From the cell containing the given text, extract its center point as [x, y] coordinate. 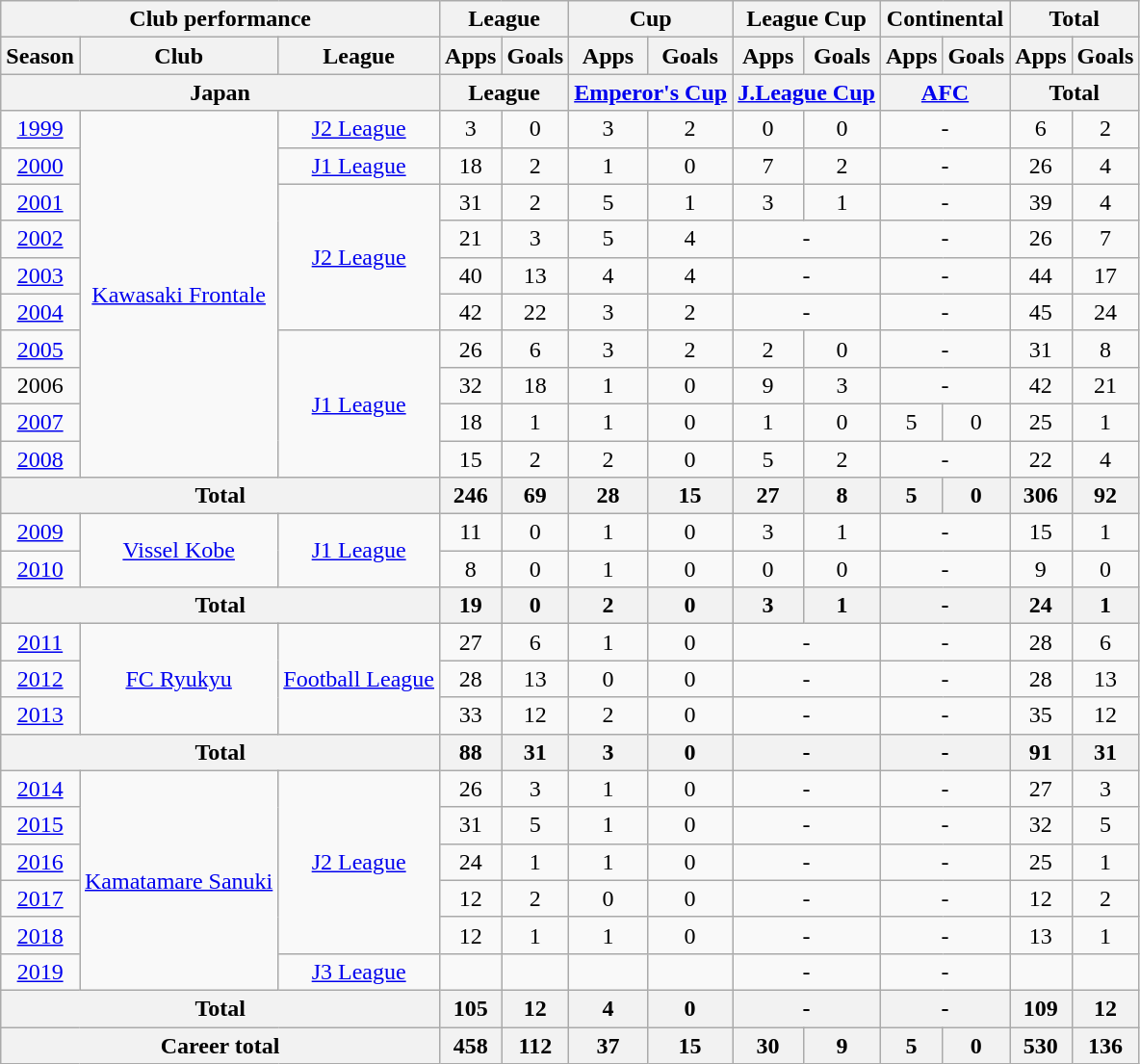
2013 [40, 715]
League Cup [807, 19]
246 [471, 496]
88 [471, 752]
Football League [359, 679]
FC Ryukyu [178, 679]
35 [1041, 715]
2000 [40, 166]
2017 [40, 898]
45 [1041, 312]
37 [609, 1045]
Season [40, 56]
Emperor's Cup [651, 92]
91 [1041, 752]
2011 [40, 642]
2002 [40, 239]
J.League Cup [807, 92]
2009 [40, 532]
2007 [40, 422]
2019 [40, 972]
2008 [40, 459]
2014 [40, 789]
2003 [40, 275]
2005 [40, 349]
40 [471, 275]
2006 [40, 385]
11 [471, 532]
Club [178, 56]
19 [471, 606]
Kawasaki Frontale [178, 295]
306 [1041, 496]
AFC [945, 92]
2004 [40, 312]
Kamatamare Sanuki [178, 880]
109 [1041, 1008]
Cup [651, 19]
44 [1041, 275]
39 [1041, 202]
458 [471, 1045]
2018 [40, 935]
112 [535, 1045]
33 [471, 715]
Continental [945, 19]
105 [471, 1008]
2012 [40, 679]
1999 [40, 129]
2001 [40, 202]
Japan [220, 92]
2015 [40, 825]
Career total [220, 1045]
136 [1105, 1045]
530 [1041, 1045]
2016 [40, 862]
69 [535, 496]
Vissel Kobe [178, 551]
30 [768, 1045]
17 [1105, 275]
Club performance [220, 19]
92 [1105, 496]
2010 [40, 569]
J3 League [359, 972]
